Return [x, y] of the center of cell containing provided text 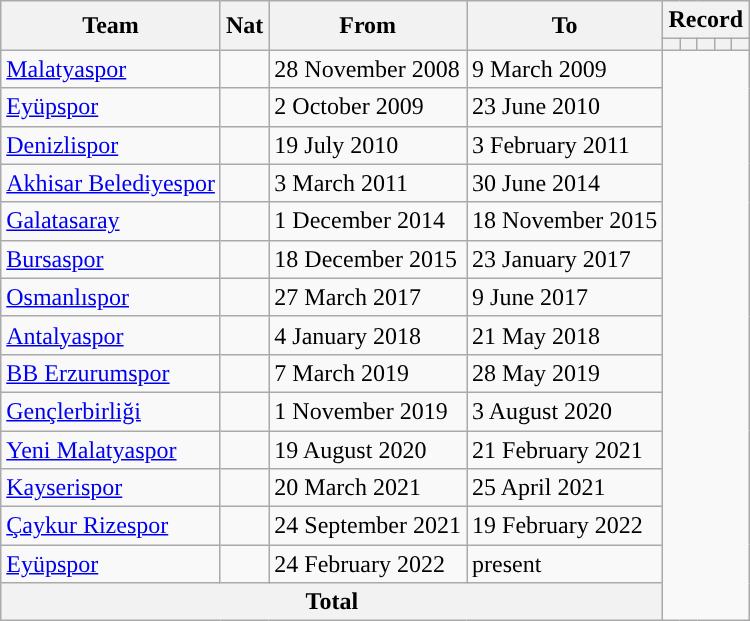
Team [111, 26]
19 July 2010 [368, 145]
Çaykur Rizespor [111, 526]
21 May 2018 [565, 335]
Galatasaray [111, 221]
18 December 2015 [368, 259]
Antalyaspor [111, 335]
2 October 2009 [368, 107]
3 August 2020 [565, 411]
24 September 2021 [368, 526]
19 August 2020 [368, 449]
BB Erzurumspor [111, 373]
3 February 2011 [565, 145]
23 January 2017 [565, 259]
Akhisar Belediyespor [111, 183]
23 June 2010 [565, 107]
20 March 2021 [368, 488]
9 March 2009 [565, 69]
27 March 2017 [368, 297]
1 December 2014 [368, 221]
9 June 2017 [565, 297]
present [565, 564]
1 November 2019 [368, 411]
Kayserispor [111, 488]
Gençlerbirliği [111, 411]
28 May 2019 [565, 373]
18 November 2015 [565, 221]
3 March 2011 [368, 183]
Total [332, 602]
Bursaspor [111, 259]
Record [706, 20]
19 February 2022 [565, 526]
Yeni Malatyaspor [111, 449]
4 January 2018 [368, 335]
21 February 2021 [565, 449]
30 June 2014 [565, 183]
Denizlispor [111, 145]
From [368, 26]
24 February 2022 [368, 564]
To [565, 26]
7 March 2019 [368, 373]
25 April 2021 [565, 488]
Osmanlıspor [111, 297]
Malatyaspor [111, 69]
Nat [244, 26]
28 November 2008 [368, 69]
